Scan for the cell matching the given text and deliver its (X, Y) coordinate at center. 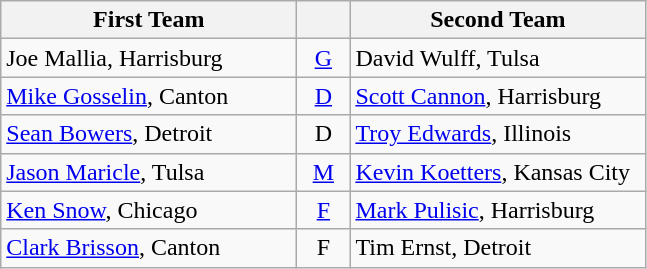
Mike Gosselin, Canton (149, 96)
First Team (149, 20)
Sean Bowers, Detroit (149, 134)
Clark Brisson, Canton (149, 248)
David Wulff, Tulsa (498, 58)
Kevin Koetters, Kansas City (498, 172)
M (324, 172)
Jason Maricle, Tulsa (149, 172)
Mark Pulisic, Harrisburg (498, 210)
Ken Snow, Chicago (149, 210)
Joe Mallia, Harrisburg (149, 58)
G (324, 58)
Tim Ernst, Detroit (498, 248)
Troy Edwards, Illinois (498, 134)
Second Team (498, 20)
Scott Cannon, Harrisburg (498, 96)
